Capture the cell that displays the provided text and extract its (X, Y) central coordinate. 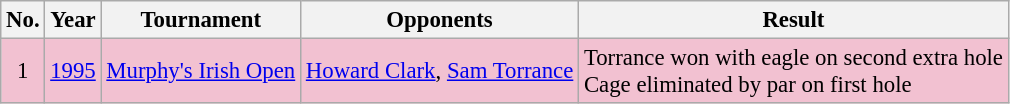
1 (23, 72)
1995 (73, 72)
Tournament (200, 20)
Opponents (440, 20)
Howard Clark, Sam Torrance (440, 72)
Torrance won with eagle on second extra holeCage eliminated by par on first hole (794, 72)
No. (23, 20)
Year (73, 20)
Murphy's Irish Open (200, 72)
Result (794, 20)
